For the text-containing cell, return its midpoint in (X, Y) coordinate format. 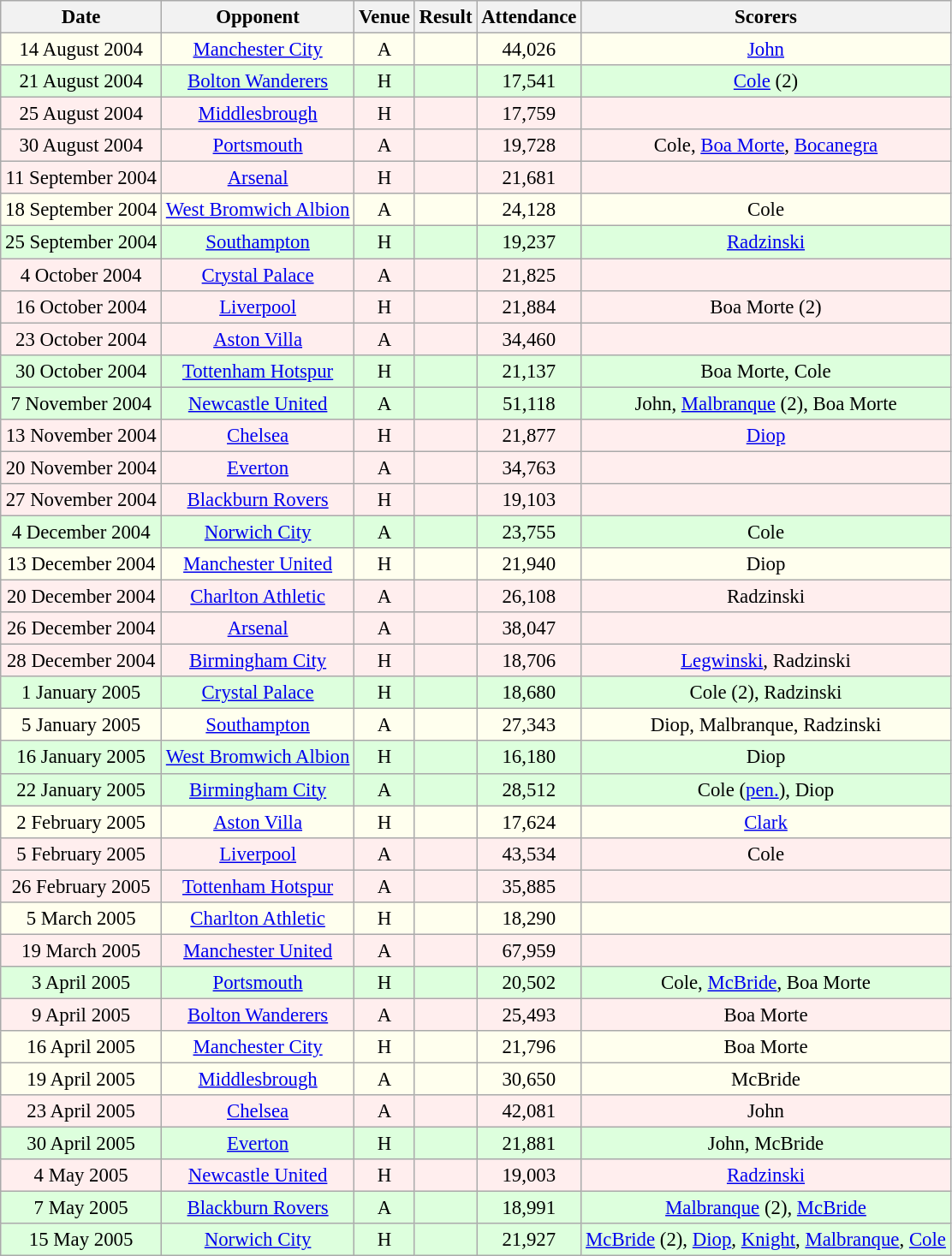
19,003 (529, 1176)
Norwich City (259, 532)
13 December 2004 (81, 564)
19,103 (529, 500)
3 April 2005 (81, 983)
21,884 (529, 307)
16,180 (529, 758)
43,534 (529, 854)
27 November 2004 (81, 500)
23,755 (529, 532)
John, McBride (765, 1144)
Malbranque (2), McBride (765, 1208)
21,796 (529, 1047)
5 March 2005 (81, 919)
27,343 (529, 725)
21,877 (529, 436)
25 September 2004 (81, 242)
4 December 2004 (81, 532)
28 December 2004 (81, 661)
34,763 (529, 467)
26,108 (529, 597)
21,681 (529, 178)
30 August 2004 (81, 146)
34,460 (529, 339)
25,493 (529, 1015)
Scorers (765, 17)
1 January 2005 (81, 693)
Cole (2), Radzinski (765, 693)
28,512 (529, 789)
20 December 2004 (81, 597)
Cole (pen.), Diop (765, 789)
5 February 2005 (81, 854)
Attendance (529, 17)
30 October 2004 (81, 371)
Result (445, 17)
Clark (765, 822)
35,885 (529, 886)
13 November 2004 (81, 436)
21,881 (529, 1144)
67,959 (529, 950)
23 April 2005 (81, 1111)
4 October 2004 (81, 275)
20 November 2004 (81, 467)
26 December 2004 (81, 628)
7 November 2004 (81, 403)
17,759 (529, 114)
Diop, Malbranque, Radzinski (765, 725)
21,137 (529, 371)
Boa Morte (2) (765, 307)
4 May 2005 (81, 1176)
22 January 2005 (81, 789)
21,825 (529, 275)
18,290 (529, 919)
7 May 2005 (81, 1208)
38,047 (529, 628)
5 January 2005 (81, 725)
Cole, McBride, Boa Morte (765, 983)
Cole, Boa Morte, Bocanegra (765, 146)
30,650 (529, 1080)
John, Malbranque (2), Boa Morte (765, 403)
21 August 2004 (81, 81)
26 February 2005 (81, 886)
Date (81, 17)
17,624 (529, 822)
20,502 (529, 983)
42,081 (529, 1111)
30 April 2005 (81, 1144)
18 September 2004 (81, 210)
23 October 2004 (81, 339)
16 April 2005 (81, 1047)
21,940 (529, 564)
19 March 2005 (81, 950)
14 August 2004 (81, 50)
19,237 (529, 242)
24,128 (529, 210)
18,680 (529, 693)
2 February 2005 (81, 822)
44,026 (529, 50)
Boa Morte, Cole (765, 371)
16 January 2005 (81, 758)
Cole (2) (765, 81)
19,728 (529, 146)
Legwinski, Radzinski (765, 661)
19 April 2005 (81, 1080)
25 August 2004 (81, 114)
McBride (765, 1080)
51,118 (529, 403)
18,991 (529, 1208)
16 October 2004 (81, 307)
18,706 (529, 661)
Venue (385, 17)
11 September 2004 (81, 178)
17,541 (529, 81)
9 April 2005 (81, 1015)
Opponent (259, 17)
